Locate the cell with the specified text and output its (X, Y) center coordinate. 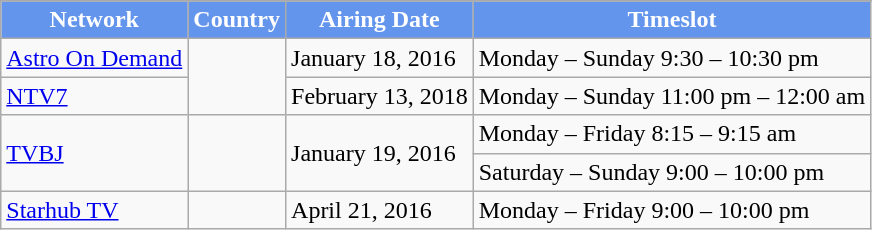
TVBJ (94, 153)
Monday – Friday 9:00 – 10:00 pm (672, 210)
Monday – Friday 8:15 – 9:15 am (672, 134)
Airing Date (380, 20)
Monday – Sunday 11:00 pm – 12:00 am (672, 96)
Country (237, 20)
Saturday – Sunday 9:00 – 10:00 pm (672, 172)
NTV7 (94, 96)
January 18, 2016 (380, 58)
Timeslot (672, 20)
Monday – Sunday 9:30 – 10:30 pm (672, 58)
January 19, 2016 (380, 153)
April 21, 2016 (380, 210)
Starhub TV (94, 210)
Network (94, 20)
February 13, 2018 (380, 96)
Astro On Demand (94, 58)
